Search for the cell housing the specified text and yield its [X, Y] center coordinate. 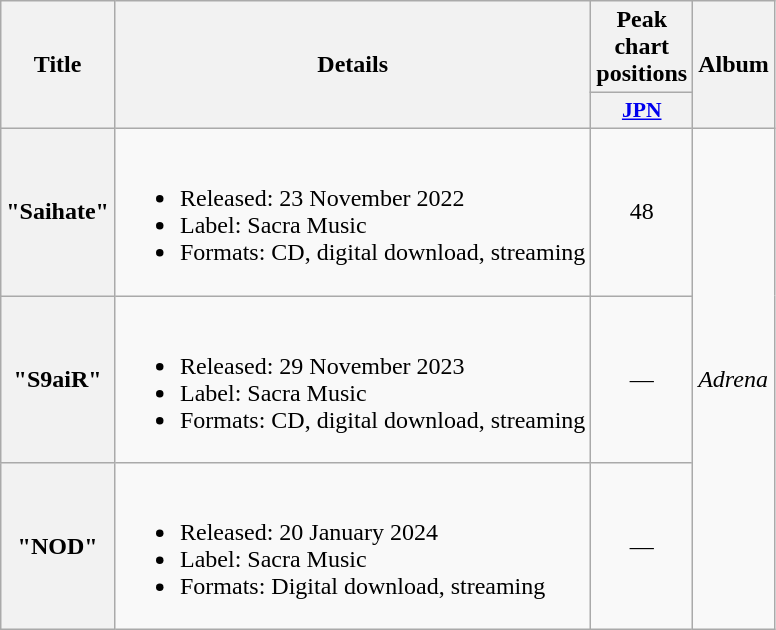
48 [642, 212]
Released: 20 January 2024Label: Sacra MusicFormats: Digital download, streaming [352, 546]
"Saihate" [58, 212]
Released: 23 November 2022Label: Sacra MusicFormats: CD, digital download, streaming [352, 212]
Released: 29 November 2023Label: Sacra MusicFormats: CD, digital download, streaming [352, 380]
Album [734, 65]
Adrena [734, 378]
Title [58, 65]
JPN [642, 111]
Details [352, 65]
"S9aiR" [58, 380]
Peak chart positions [642, 47]
"NOD" [58, 546]
